For the text-containing cell, return its midpoint in (X, Y) coordinate format. 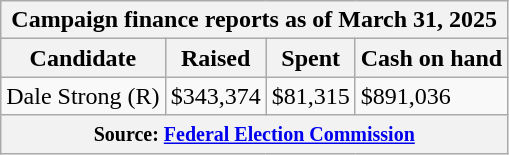
Candidate (83, 58)
Campaign finance reports as of March 31, 2025 (254, 20)
Spent (310, 58)
Cash on hand (431, 58)
$891,036 (431, 96)
Dale Strong (R) (83, 96)
Source: Federal Election Commission (254, 134)
$81,315 (310, 96)
Raised (216, 58)
$343,374 (216, 96)
